Return (x, y) of the center of cell containing provided text 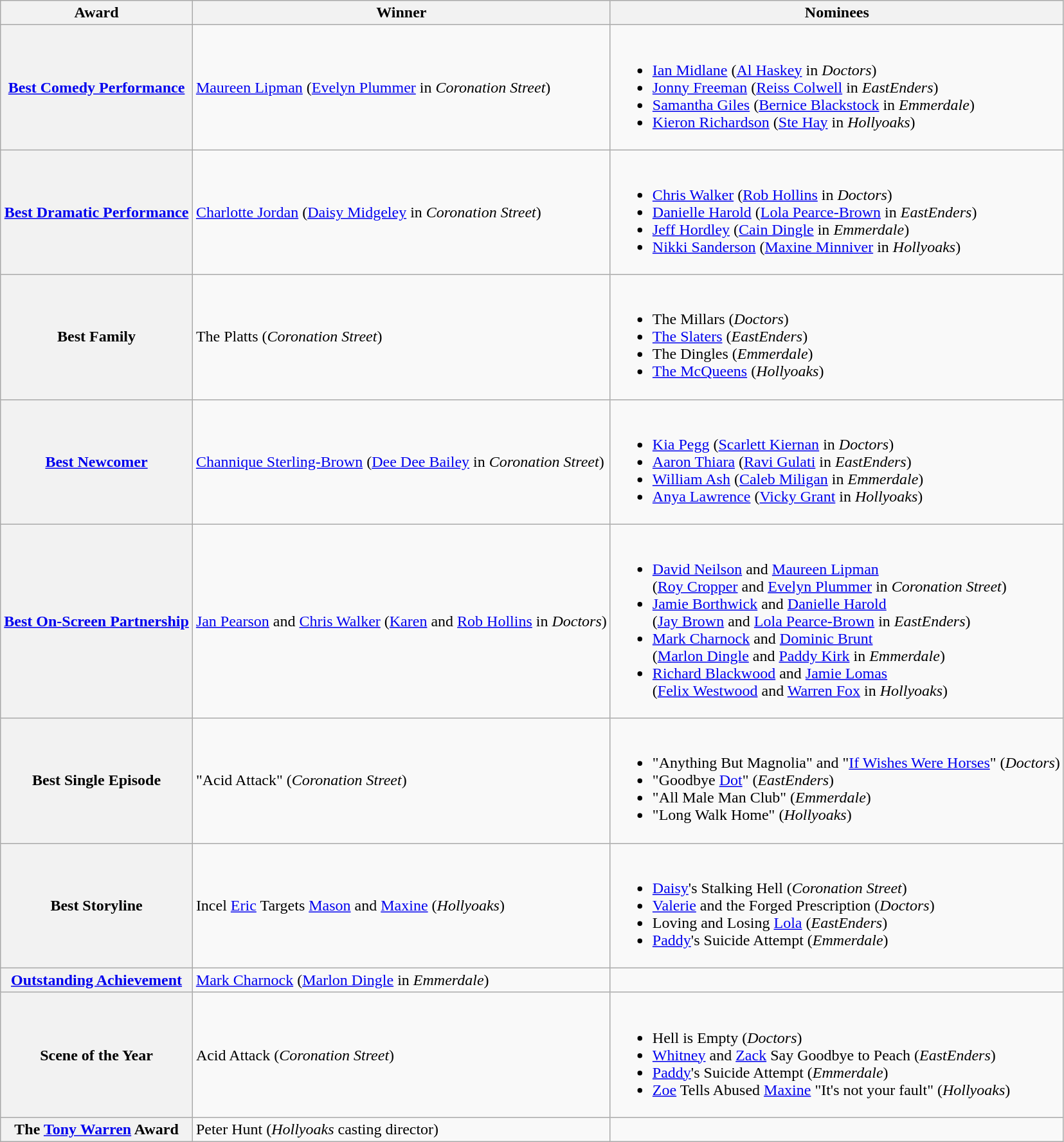
Best Single Episode (96, 781)
The Millars (Doctors)The Slaters (EastEnders)The Dingles (Emmerdale)The McQueens (Hollyoaks) (837, 337)
The Platts (Coronation Street) (401, 337)
"Acid Attack" (Coronation Street) (401, 781)
Award (96, 13)
Jan Pearson and Chris Walker (Karen and Rob Hollins in Doctors) (401, 621)
"Anything But Magnolia" and "If Wishes Were Horses" (Doctors)"Goodbye Dot" (EastEnders)"All Male Man Club" (Emmerdale)"Long Walk Home" (Hollyoaks) (837, 781)
Best Dramatic Performance (96, 212)
Mark Charnock (Marlon Dingle in Emmerdale) (401, 980)
Best Comedy Performance (96, 87)
Nominees (837, 13)
Acid Attack (Coronation Street) (401, 1055)
Peter Hunt (Hollyoaks casting director) (401, 1129)
Best Storyline (96, 905)
Best Newcomer (96, 462)
Best Family (96, 337)
Scene of the Year (96, 1055)
Incel Eric Targets Mason and Maxine (Hollyoaks) (401, 905)
The Tony Warren Award (96, 1129)
Channique Sterling-Brown (Dee Dee Bailey in Coronation Street) (401, 462)
Outstanding Achievement (96, 980)
Winner (401, 13)
Charlotte Jordan (Daisy Midgeley in Coronation Street) (401, 212)
Maureen Lipman (Evelyn Plummer in Coronation Street) (401, 87)
Best On-Screen Partnership (96, 621)
